Determine the (x, y) coordinate at the center of the cell enclosing the given text.  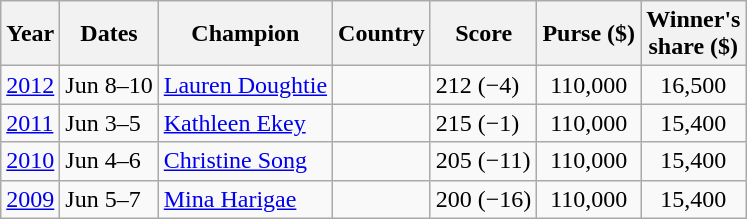
Country (382, 34)
Jun 4–6 (109, 161)
2009 (30, 199)
Mina Harigae (245, 199)
215 (−1) (484, 123)
2010 (30, 161)
Jun 5–7 (109, 199)
Christine Song (245, 161)
Score (484, 34)
200 (−16) (484, 199)
Jun 8–10 (109, 85)
16,500 (694, 85)
Winner'sshare ($) (694, 34)
Year (30, 34)
Lauren Doughtie (245, 85)
Kathleen Ekey (245, 123)
Dates (109, 34)
205 (−11) (484, 161)
Purse ($) (589, 34)
Jun 3–5 (109, 123)
Champion (245, 34)
2012 (30, 85)
212 (−4) (484, 85)
2011 (30, 123)
